Capture the cell that displays the provided text and extract its (X, Y) central coordinate. 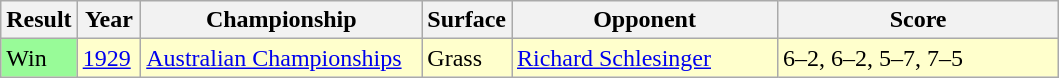
Win (39, 58)
Result (39, 20)
Opponent (645, 20)
Australian Championships (282, 58)
Score (918, 20)
6–2, 6–2, 5–7, 7–5 (918, 58)
Championship (282, 20)
1929 (109, 58)
Richard Schlesinger (645, 58)
Surface (467, 20)
Grass (467, 58)
Year (109, 20)
